Determine the [x, y] coordinate at the center of the cell enclosing the given text.  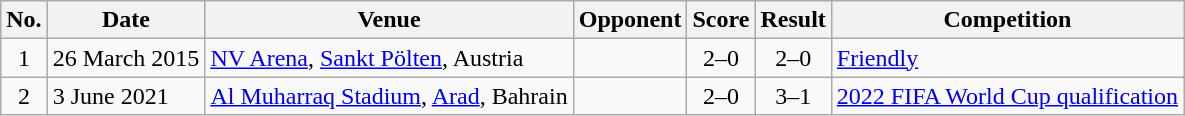
Venue [389, 20]
Friendly [1007, 58]
Score [721, 20]
Competition [1007, 20]
1 [24, 58]
Date [126, 20]
Opponent [630, 20]
3–1 [793, 96]
Result [793, 20]
Al Muharraq Stadium, Arad, Bahrain [389, 96]
NV Arena, Sankt Pölten, Austria [389, 58]
26 March 2015 [126, 58]
3 June 2021 [126, 96]
2022 FIFA World Cup qualification [1007, 96]
2 [24, 96]
No. [24, 20]
